Identify which cell holds the provided text, then report its (X, Y) central coordinate. 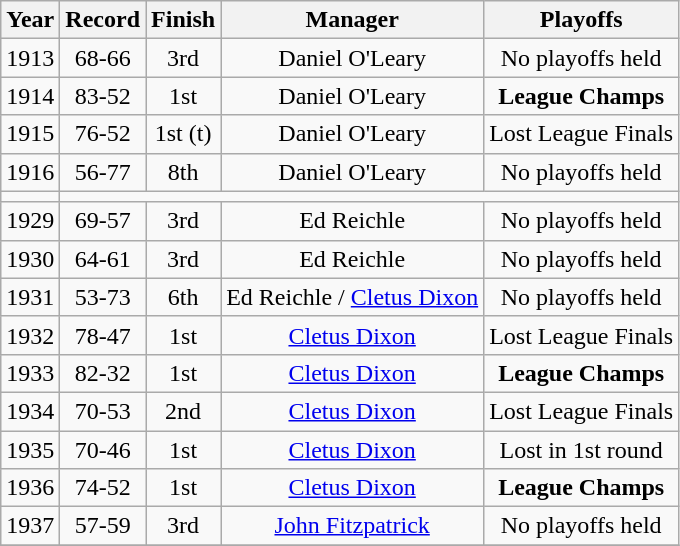
1st (t) (184, 134)
Manager (352, 20)
68-66 (103, 58)
1935 (30, 449)
1930 (30, 259)
1915 (30, 134)
53-73 (103, 297)
64-61 (103, 259)
76-52 (103, 134)
Playoffs (582, 20)
69-57 (103, 221)
70-53 (103, 411)
57-59 (103, 526)
56-77 (103, 172)
Lost in 1st round (582, 449)
1936 (30, 488)
78-47 (103, 335)
70-46 (103, 449)
1931 (30, 297)
1913 (30, 58)
1933 (30, 373)
82-32 (103, 373)
Ed Reichle / Cletus Dixon (352, 297)
2nd (184, 411)
1916 (30, 172)
1937 (30, 526)
1929 (30, 221)
1914 (30, 96)
6th (184, 297)
Finish (184, 20)
1932 (30, 335)
Record (103, 20)
Year (30, 20)
8th (184, 172)
83-52 (103, 96)
74-52 (103, 488)
John Fitzpatrick (352, 526)
1934 (30, 411)
